Scan for the cell matching the given text and deliver its [X, Y] coordinate at center. 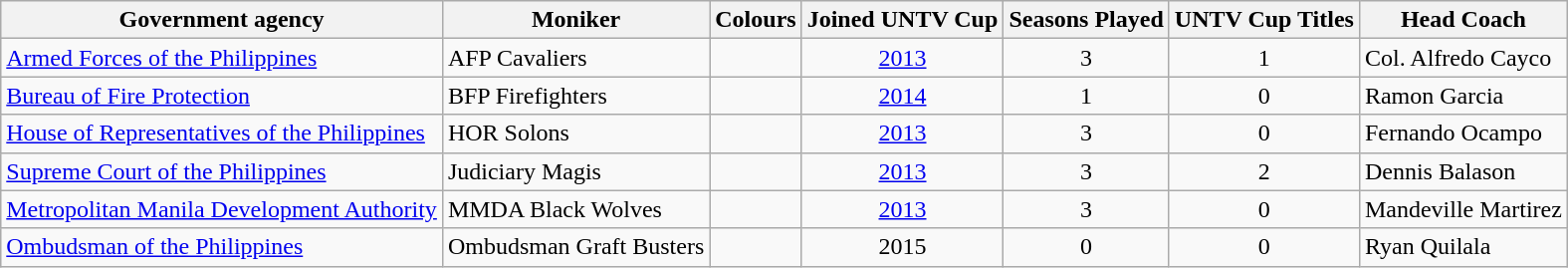
2015 [902, 247]
Supreme Court of the Philippines [222, 171]
Col. Alfredo Cayco [1463, 58]
Ryan Quilala [1463, 247]
Ombudsman Graft Busters [575, 247]
2014 [902, 96]
Bureau of Fire Protection [222, 96]
Colours [756, 20]
Ramon Garcia [1463, 96]
Judiciary Magis [575, 171]
MMDA Black Wolves [575, 209]
HOR Solons [575, 134]
Moniker [575, 20]
Fernando Ocampo [1463, 134]
House of Representatives of the Philippines [222, 134]
BFP Firefighters [575, 96]
Mandeville Martirez [1463, 209]
Head Coach [1463, 20]
Dennis Balason [1463, 171]
Government agency [222, 20]
AFP Cavaliers [575, 58]
Armed Forces of the Philippines [222, 58]
Metropolitan Manila Development Authority [222, 209]
Joined UNTV Cup [902, 20]
Ombudsman of the Philippines [222, 247]
Seasons Played [1086, 20]
UNTV Cup Titles [1264, 20]
2 [1264, 171]
